Output the (X, Y) coordinate of the center of the cell containing the given text.  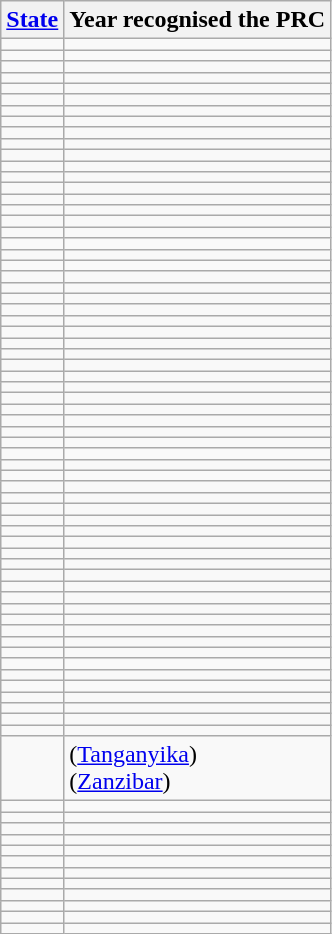
(Tanganyika) (Zanzibar) (198, 768)
State (32, 20)
Year recognised the PRC (198, 20)
